Return the (x, y) coordinate for the center point of the cell that contains the specified text.  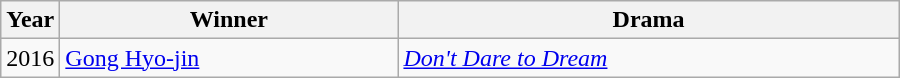
Don't Dare to Dream (648, 58)
Drama (648, 20)
Year (30, 20)
2016 (30, 58)
Winner (229, 20)
Gong Hyo-jin (229, 58)
